Capture the cell that displays the provided text and extract its (X, Y) central coordinate. 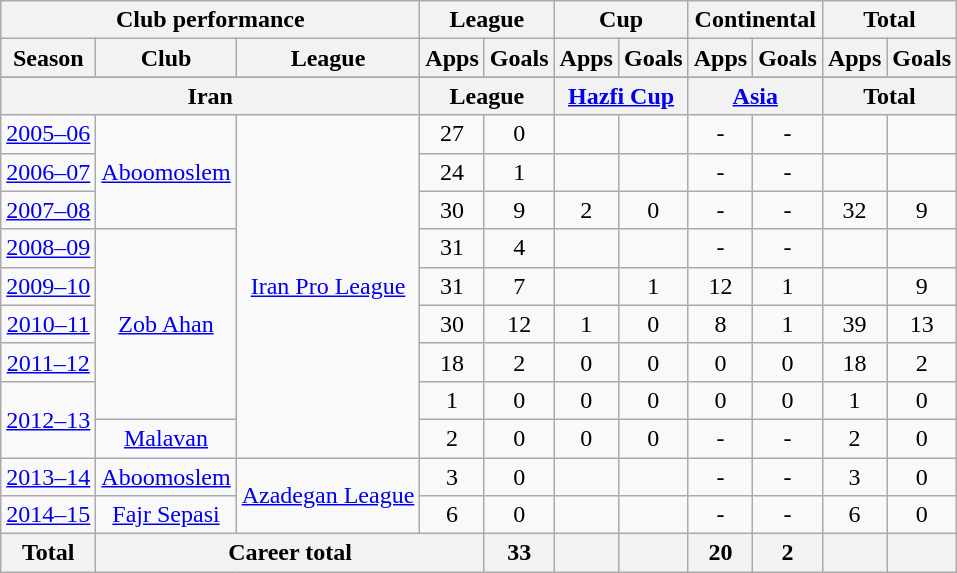
Hazfi Cup (621, 96)
24 (452, 172)
4 (519, 248)
Club (166, 58)
Cup (621, 20)
Malavan (166, 438)
Season (48, 58)
2014–15 (48, 515)
2010–11 (48, 324)
2012–13 (48, 419)
Iran Pro League (328, 286)
Career total (290, 553)
8 (720, 324)
Club performance (210, 20)
Azadegan League (328, 496)
33 (519, 553)
2007–08 (48, 210)
2008–09 (48, 248)
Iran (210, 96)
2011–12 (48, 362)
32 (854, 210)
Fajr Sepasi (166, 515)
2005–06 (48, 134)
2013–14 (48, 477)
Continental (755, 20)
27 (452, 134)
Asia (755, 96)
39 (854, 324)
13 (922, 324)
Zob Ahan (166, 324)
20 (720, 553)
7 (519, 286)
2009–10 (48, 286)
2006–07 (48, 172)
